Extract the (x, y) coordinate from the center of the cell holding the provided text.  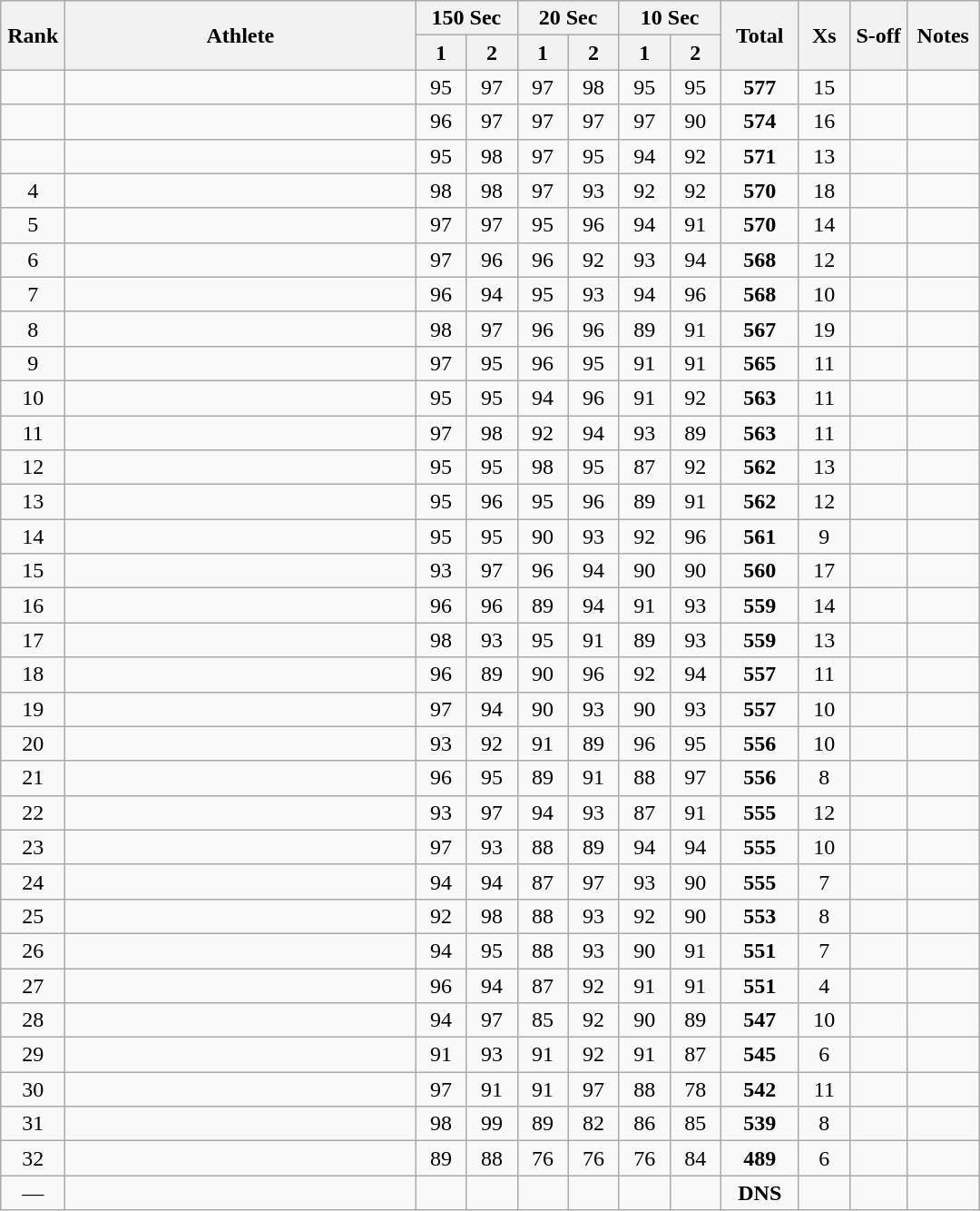
553 (759, 916)
Notes (944, 35)
571 (759, 156)
— (33, 1193)
29 (33, 1055)
5 (33, 225)
DNS (759, 1193)
23 (33, 847)
547 (759, 1020)
560 (759, 571)
31 (33, 1124)
82 (593, 1124)
30 (33, 1089)
32 (33, 1158)
489 (759, 1158)
567 (759, 329)
574 (759, 122)
565 (759, 363)
10 Sec (670, 18)
20 (33, 743)
27 (33, 985)
86 (644, 1124)
21 (33, 778)
84 (695, 1158)
542 (759, 1089)
Total (759, 35)
78 (695, 1089)
26 (33, 950)
Xs (824, 35)
Rank (33, 35)
539 (759, 1124)
577 (759, 87)
545 (759, 1055)
24 (33, 881)
561 (759, 537)
99 (492, 1124)
28 (33, 1020)
20 Sec (568, 18)
Athlete (240, 35)
25 (33, 916)
22 (33, 812)
150 Sec (466, 18)
S-off (878, 35)
